Determine the [x, y] coordinate at the center of the cell enclosing the given text.  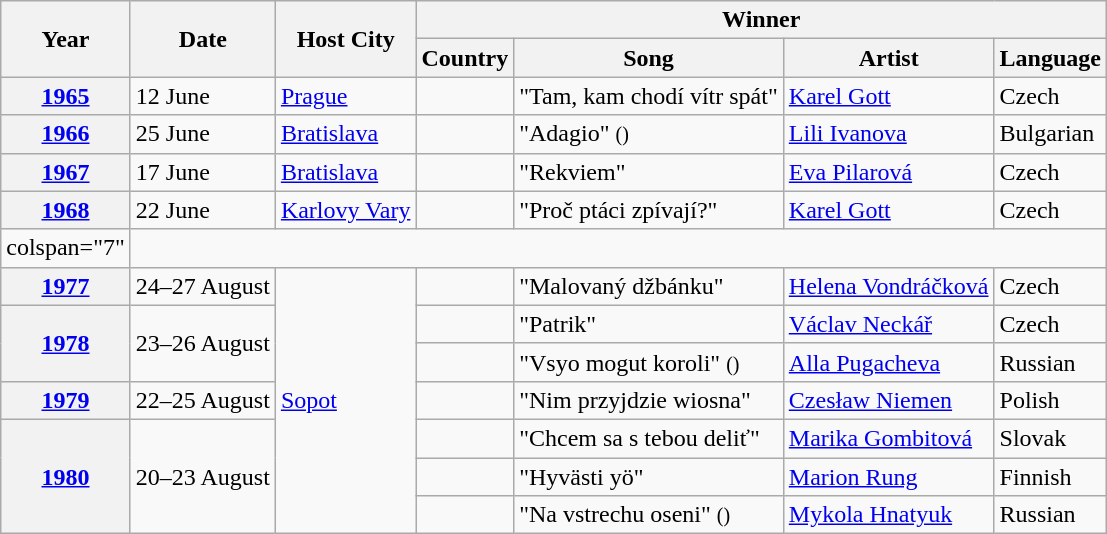
Artist [888, 58]
Finnish [1050, 477]
1966 [66, 134]
23–26 August [202, 343]
22–25 August [202, 400]
"Malovaný džbánku" [649, 286]
Karlovy Vary [346, 210]
Host City [346, 39]
24–27 August [202, 286]
Czesław Niemen [888, 400]
Marion Rung [888, 477]
Language [1050, 58]
1967 [66, 172]
Alla Pugacheva [888, 362]
"Vsyo mogut koroli" () [649, 362]
12 June [202, 96]
"Patrik" [649, 324]
"Adagio" () [649, 134]
Mykola Hnatyuk [888, 515]
17 June [202, 172]
22 June [202, 210]
1968 [66, 210]
"Na vstrechu oseni" () [649, 515]
Lili Ivanova [888, 134]
Helena Vondráčková [888, 286]
"Proč ptáci zpívají?" [649, 210]
Slovak [1050, 438]
20–23 August [202, 476]
Václav Neckář [888, 324]
1965 [66, 96]
Prague [346, 96]
Eva Pilarová [888, 172]
"Tam, kam chodí vítr spát" [649, 96]
colspan="7" [66, 248]
"Hyvästi yö" [649, 477]
Year [66, 39]
1980 [66, 476]
1979 [66, 400]
Marika Gombitová [888, 438]
1977 [66, 286]
Date [202, 39]
Polish [1050, 400]
Bulgarian [1050, 134]
"Rekviem" [649, 172]
Song [649, 58]
"Chcem sa s tebou deliť" [649, 438]
Winner [762, 20]
Sopot [346, 400]
25 June [202, 134]
"Nim przyjdzie wiosna" [649, 400]
1978 [66, 343]
Country [465, 58]
